Extract the (X, Y) coordinate from the center of the cell holding the provided text.  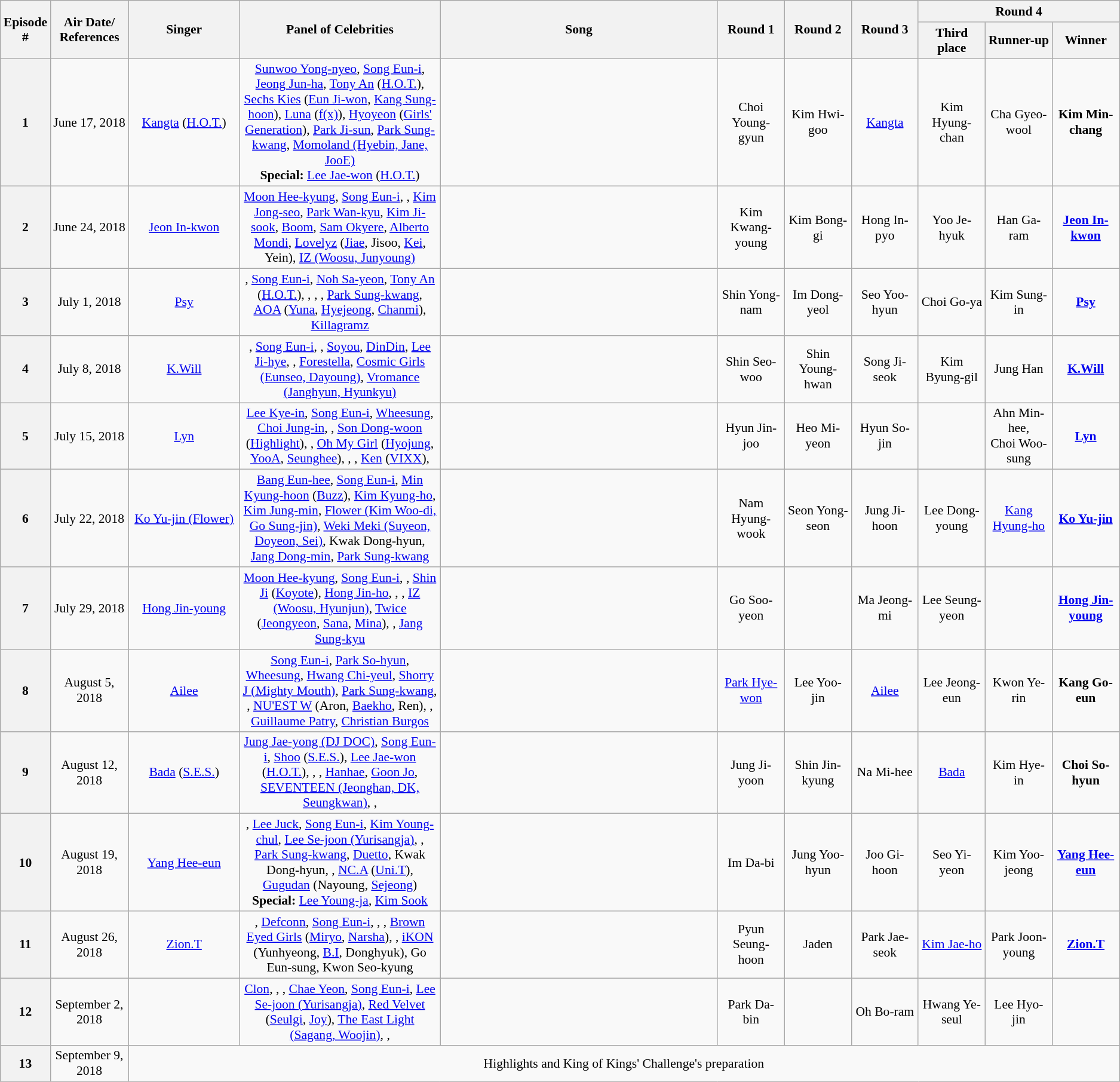
Clon, , , Chae Yeon, Song Eun-i, Lee Se-joon (Yurisangja), Red Velvet (Seulgi, Joy), The East Light (Sagang, Woojin), , (339, 1011)
9 (25, 773)
Round 2 (818, 30)
Singer (184, 30)
Kim Bong-gi (818, 228)
Kim Min-chang (1085, 122)
Hyun So-jin (885, 436)
2 (25, 228)
Jung Jae-yong (DJ DOC), Song Eun-i, Shoo (S.E.S.), Lee Jae-won (H.O.T.), , , Hanhae, Goon Jo, SEVENTEEN (Jeonghan, DK, Seungkwan), , (339, 773)
Round 3 (885, 30)
Park Jae-seok (885, 945)
Park Hye-won (751, 691)
Third place (952, 41)
Shin Yong-nam (751, 302)
Jung Han (1018, 369)
Hyun Jin-joo (751, 436)
Hong In-pyo (885, 228)
Round 4 (1018, 11)
Kim Byung-gil (952, 369)
Bada (952, 773)
July 8, 2018 (90, 369)
July 1, 2018 (90, 302)
Jaden (818, 945)
Go Soo-yeon (751, 608)
Hwang Ye-seul (952, 1011)
Jung Ji-hoon (885, 519)
Seo Yi-yeon (952, 863)
, Song Eun-i, , Soyou, DinDin, Lee Ji-hye, , Forestella, Cosmic Girls (Eunseo, Dayoung), Vromance (Janghyun, Hyunkyu) (339, 369)
August 12, 2018 (90, 773)
8 (25, 691)
Choi So-hyun (1085, 773)
Kim Hye-in (1018, 773)
Kangta (H.O.T.) (184, 122)
Na Mi-hee (885, 773)
11 (25, 945)
10 (25, 863)
Lee Yoo-jin (818, 691)
Choi Go-ya (952, 302)
Ma Jeong-mi (885, 608)
Joo Gi-hoon (885, 863)
Kim Sung-in (1018, 302)
6 (25, 519)
Song (579, 30)
Shin Jin-kyung (818, 773)
June 24, 2018 (90, 228)
Jung Yoo-hyun (818, 863)
Kang Hyung-ho (1018, 519)
Han Ga-ram (1018, 228)
Lee Seung-yeon (952, 608)
Runner-up (1018, 41)
Lee Hyo-jin (1018, 1011)
Ko Yu-jin (1085, 519)
Round 1 (751, 30)
Highlights and King of Kings' Challenge's preparation (624, 1063)
Moon Hee-kyung, Song Eun-i, , Shin Ji (Koyote), Hong Jin-ho, , , IZ (Woosu, Hyunjun), Twice (Jeongyeon, Sana, Mina), , Jang Sung-kyu (339, 608)
Kwon Ye-rin (1018, 691)
Seo Yoo-hyun (885, 302)
Shin Seo-woo (751, 369)
Park Da-bin (751, 1011)
August 26, 2018 (90, 945)
Oh Bo-ram (885, 1011)
Choi Young-gyun (751, 122)
July 29, 2018 (90, 608)
, Defconn, Song Eun-i, , , Brown Eyed Girls (Miryo, Narsha), , iKON (Yunhyeong, B.I, Donghyuk), Go Eun-sung, Kwon Seo-kyung (339, 945)
Kim Yoo-jeong (1018, 863)
Heo Mi-yeon (818, 436)
1 (25, 122)
Nam Hyung-wook (751, 519)
Kim Hyung-chan (952, 122)
Kim Hwi-goo (818, 122)
Panel of Celebrities (339, 30)
Shin Young-hwan (818, 369)
Bada (S.E.S.) (184, 773)
Im Dong-yeol (818, 302)
Lee Jeong-eun (952, 691)
, Song Eun-i, Noh Sa-yeon, Tony An (H.O.T.), , , , Park Sung-kwang, AOA (Yuna, Hyejeong, Chanmi), Killagramz (339, 302)
Ko Yu-jin (Flower) (184, 519)
Air Date/References (90, 30)
June 17, 2018 (90, 122)
Lee Dong-young (952, 519)
July 22, 2018 (90, 519)
4 (25, 369)
Seon Yong-seon (818, 519)
Kim Kwang-young (751, 228)
Winner (1085, 41)
September 9, 2018 (90, 1063)
Episode # (25, 30)
August 5, 2018 (90, 691)
July 15, 2018 (90, 436)
Park Joon-young (1018, 945)
Cha Gyeo-wool (1018, 122)
Lee Kye-in, Song Eun-i, Wheesung, Choi Jung-in, , Son Dong-woon (Highlight), , Oh My Girl (Hyojung, YooA, Seunghee), , , Ken (VIXX), (339, 436)
7 (25, 608)
September 2, 2018 (90, 1011)
12 (25, 1011)
Kim Jae-ho (952, 945)
13 (25, 1063)
5 (25, 436)
Pyun Seung-hoon (751, 945)
Jung Ji-yoon (751, 773)
Song Ji-seok (885, 369)
Im Da-bi (751, 863)
Yoo Je-hyuk (952, 228)
Ahn Min-hee,Choi Woo-sung (1018, 436)
3 (25, 302)
Kangta (885, 122)
Kang Go-eun (1085, 691)
August 19, 2018 (90, 863)
